Return [X, Y] of the center of cell containing provided text 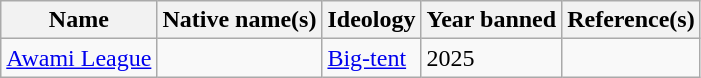
Ideology [372, 20]
2025 [492, 58]
Name [79, 20]
Awami League [79, 58]
Reference(s) [632, 20]
Year banned [492, 20]
Native name(s) [240, 20]
Big-tent [372, 58]
